For the text-containing cell, return its midpoint in (X, Y) coordinate format. 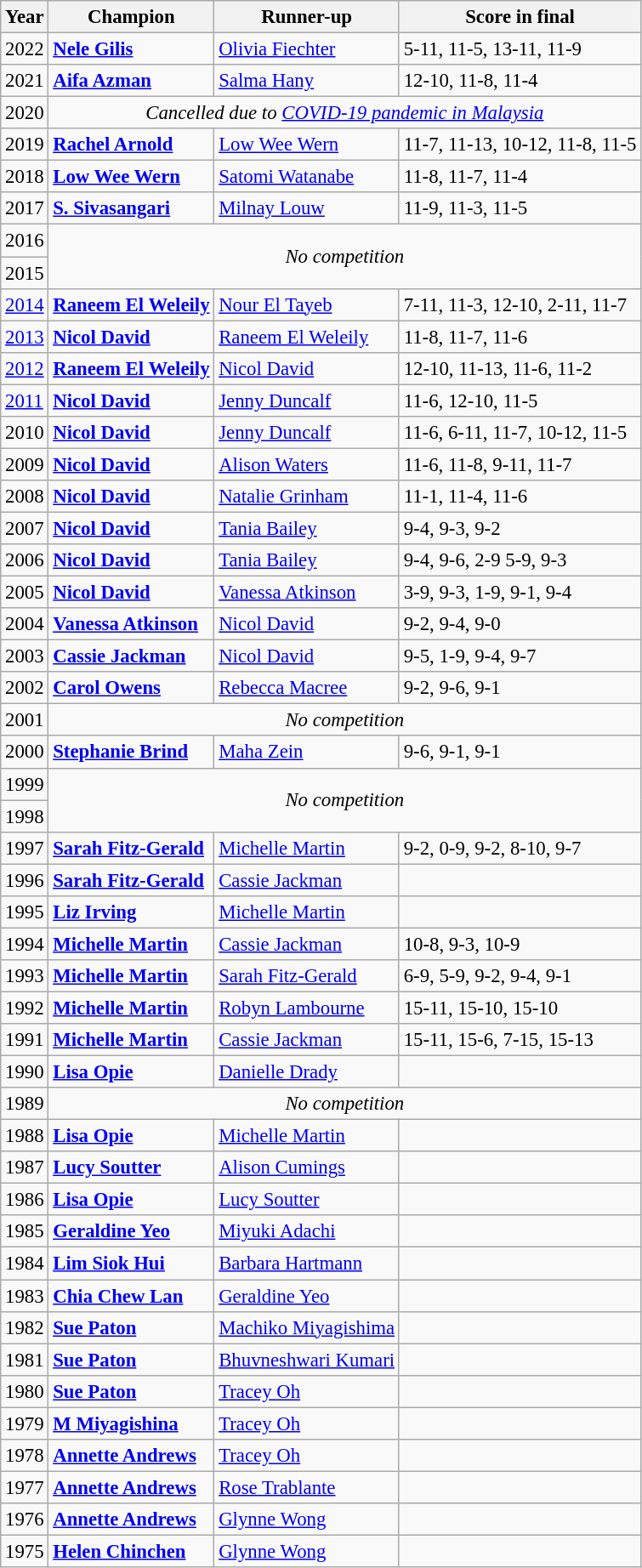
1999 (25, 784)
1975 (25, 1551)
Miyuki Adachi (307, 1232)
2015 (25, 273)
2021 (25, 81)
2019 (25, 145)
15-11, 15-6, 7-15, 15-13 (520, 1040)
1991 (25, 1040)
Rachel Arnold (131, 145)
2012 (25, 368)
1984 (25, 1264)
1990 (25, 1072)
2020 (25, 113)
Alison Cumings (307, 1167)
2010 (25, 433)
2002 (25, 688)
11-1, 11-4, 11-6 (520, 497)
2013 (25, 337)
9-4, 9-6, 2-9 5-9, 9-3 (520, 560)
11-6, 6-11, 11-7, 10-12, 11-5 (520, 433)
2008 (25, 497)
1980 (25, 1391)
Stephanie Brind (131, 753)
Aifa Azman (131, 81)
2017 (25, 208)
2022 (25, 49)
9-2, 0-9, 9-2, 8-10, 9-7 (520, 848)
1979 (25, 1423)
1983 (25, 1296)
1981 (25, 1360)
1993 (25, 976)
2001 (25, 720)
Nour El Tayeb (307, 304)
3-9, 9-3, 1-9, 9-1, 9-4 (520, 593)
1977 (25, 1487)
2003 (25, 656)
Champion (131, 17)
1976 (25, 1520)
Salma Hany (307, 81)
9-6, 9-1, 9-1 (520, 753)
Rose Trablante (307, 1487)
Satomi Watanabe (307, 177)
2009 (25, 464)
11-7, 11-13, 10-12, 11-8, 11-5 (520, 145)
Runner-up (307, 17)
9-2, 9-6, 9-1 (520, 688)
Bhuvneshwari Kumari (307, 1360)
2005 (25, 593)
1994 (25, 944)
1986 (25, 1200)
M Miyagishina (131, 1423)
Score in final (520, 17)
11-9, 11-3, 11-5 (520, 208)
9-2, 9-4, 9-0 (520, 624)
Nele Gilis (131, 49)
Robyn Lambourne (307, 1008)
1989 (25, 1104)
2004 (25, 624)
11-8, 11-7, 11-6 (520, 337)
12-10, 11-8, 11-4 (520, 81)
Liz Irving (131, 912)
Barbara Hartmann (307, 1264)
Year (25, 17)
2006 (25, 560)
2007 (25, 528)
Maha Zein (307, 753)
Chia Chew Lan (131, 1296)
6-9, 5-9, 9-2, 9-4, 9-1 (520, 976)
2011 (25, 401)
Machiko Miyagishima (307, 1327)
1997 (25, 848)
1982 (25, 1327)
Alison Waters (307, 464)
1992 (25, 1008)
Helen Chinchen (131, 1551)
11-6, 11-8, 9-11, 11-7 (520, 464)
Olivia Fiechter (307, 49)
Cancelled due to COVID-19 pandemic in Malaysia (345, 113)
9-5, 1-9, 9-4, 9-7 (520, 656)
Lim Siok Hui (131, 1264)
Milnay Louw (307, 208)
1988 (25, 1136)
11-8, 11-7, 11-4 (520, 177)
9-4, 9-3, 9-2 (520, 528)
2016 (25, 241)
Natalie Grinham (307, 497)
2000 (25, 753)
Rebecca Macree (307, 688)
11-6, 12-10, 11-5 (520, 401)
1998 (25, 816)
12-10, 11-13, 11-6, 11-2 (520, 368)
2018 (25, 177)
Carol Owens (131, 688)
1985 (25, 1232)
1996 (25, 880)
1978 (25, 1456)
2014 (25, 304)
1987 (25, 1167)
7-11, 11-3, 12-10, 2-11, 11-7 (520, 304)
S. Sivasangari (131, 208)
Danielle Drady (307, 1072)
1995 (25, 912)
15-11, 15-10, 15-10 (520, 1008)
5-11, 11-5, 13-11, 11-9 (520, 49)
10-8, 9-3, 10-9 (520, 944)
